For the text-containing cell, return its midpoint in [X, Y] coordinate format. 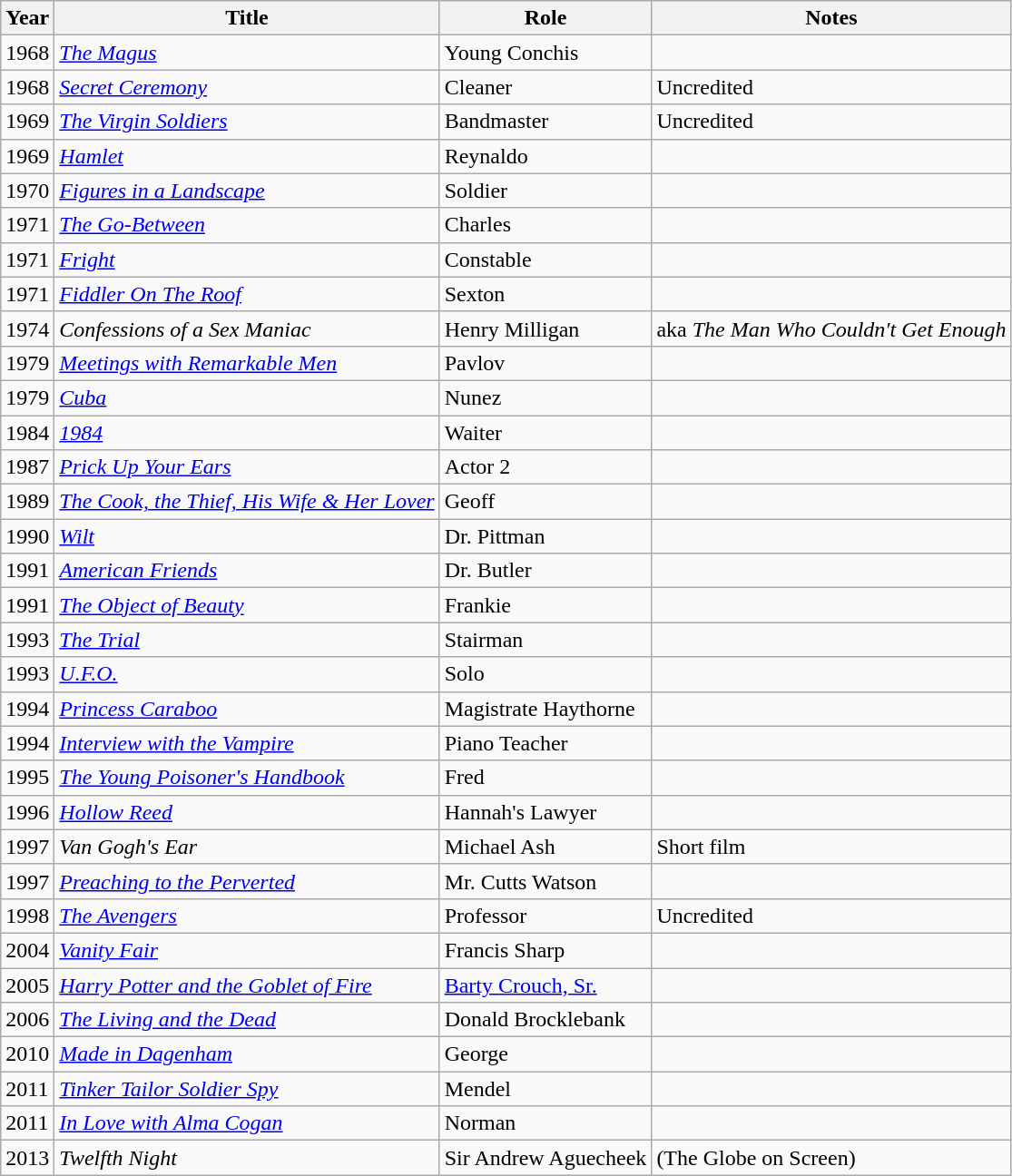
The Magus [247, 53]
1989 [27, 502]
Van Gogh's Ear [247, 847]
Confessions of a Sex Maniac [247, 328]
2013 [27, 1158]
Fright [247, 260]
Waiter [545, 433]
Piano Teacher [545, 743]
Hamlet [247, 156]
1996 [27, 812]
Tinker Tailor Soldier Spy [247, 1089]
Magistrate Haythorne [545, 709]
In Love with Alma Cogan [247, 1123]
Meetings with Remarkable Men [247, 363]
aka The Man Who Couldn't Get Enough [831, 328]
1990 [27, 536]
Made in Dagenham [247, 1054]
The Virgin Soldiers [247, 122]
The Cook, the Thief, His Wife & Her Lover [247, 502]
The Object of Beauty [247, 605]
Vanity Fair [247, 950]
Preaching to the Perverted [247, 881]
(The Globe on Screen) [831, 1158]
2010 [27, 1054]
Charles [545, 225]
Year [27, 18]
Dr. Butler [545, 571]
Sexton [545, 294]
The Go-Between [247, 225]
Interview with the Vampire [247, 743]
Cleaner [545, 87]
Cuba [247, 397]
1987 [27, 467]
1974 [27, 328]
Title [247, 18]
Geoff [545, 502]
George [545, 1054]
Twelfth Night [247, 1158]
Nunez [545, 397]
Prick Up Your Ears [247, 467]
Donald Brocklebank [545, 1020]
Secret Ceremony [247, 87]
The Avengers [247, 916]
2005 [27, 985]
2006 [27, 1020]
Michael Ash [545, 847]
Stairman [545, 640]
Harry Potter and the Goblet of Fire [247, 985]
Sir Andrew Aguecheek [545, 1158]
Mendel [545, 1089]
Young Conchis [545, 53]
Barty Crouch, Sr. [545, 985]
1995 [27, 778]
The Young Poisoner's Handbook [247, 778]
Fred [545, 778]
Bandmaster [545, 122]
The Living and the Dead [247, 1020]
Role [545, 18]
Hollow Reed [247, 812]
Constable [545, 260]
Actor 2 [545, 467]
Francis Sharp [545, 950]
1998 [27, 916]
Solo [545, 674]
Wilt [247, 536]
Pavlov [545, 363]
Reynaldo [545, 156]
1970 [27, 191]
Frankie [545, 605]
Henry Milligan [545, 328]
Figures in a Landscape [247, 191]
Professor [545, 916]
Soldier [545, 191]
Princess Caraboo [247, 709]
Mr. Cutts Watson [545, 881]
American Friends [247, 571]
2004 [27, 950]
Short film [831, 847]
The Trial [247, 640]
Notes [831, 18]
Hannah's Lawyer [545, 812]
Fiddler On The Roof [247, 294]
U.F.O. [247, 674]
Norman [545, 1123]
Dr. Pittman [545, 536]
